Detect which cell encompasses the target text, then output its [x, y] center coordinate. 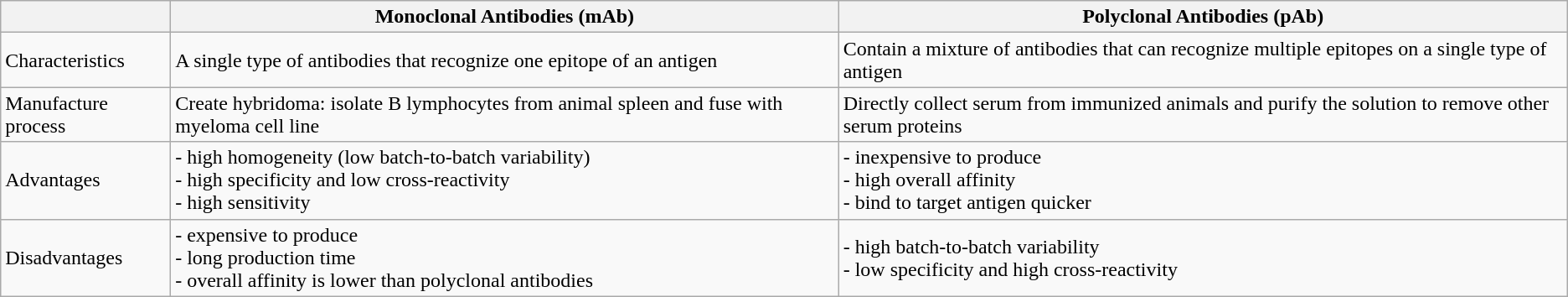
Contain a mixture of antibodies that can recognize multiple epitopes on a single type of antigen [1203, 60]
Directly collect serum from immunized animals and purify the solution to remove other serum proteins [1203, 114]
- expensive to produce- long production time- overall affinity is lower than polyclonal antibodies [504, 258]
A single type of antibodies that recognize one epitope of an antigen [504, 60]
Polyclonal Antibodies (pAb) [1203, 17]
Create hybridoma: isolate B lymphocytes from animal spleen and fuse with myeloma cell line [504, 114]
- high batch-to-batch variability- low specificity and high cross-reactivity [1203, 258]
- inexpensive to produce- high overall affinity- bind to target antigen quicker [1203, 180]
Advantages [85, 180]
Monoclonal Antibodies (mAb) [504, 17]
Characteristics [85, 60]
Manufacture process [85, 114]
- high homogeneity (low batch-to-batch variability)- high specificity and low cross-reactivity- high sensitivity [504, 180]
Disadvantages [85, 258]
